From the cell containing the given text, extract its center point as (X, Y) coordinate. 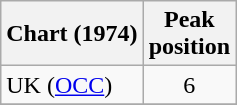
UK (OCC) (72, 85)
Chart (1974) (72, 34)
Peakposition (189, 34)
6 (189, 85)
